For the text-containing cell, return its midpoint in [X, Y] coordinate format. 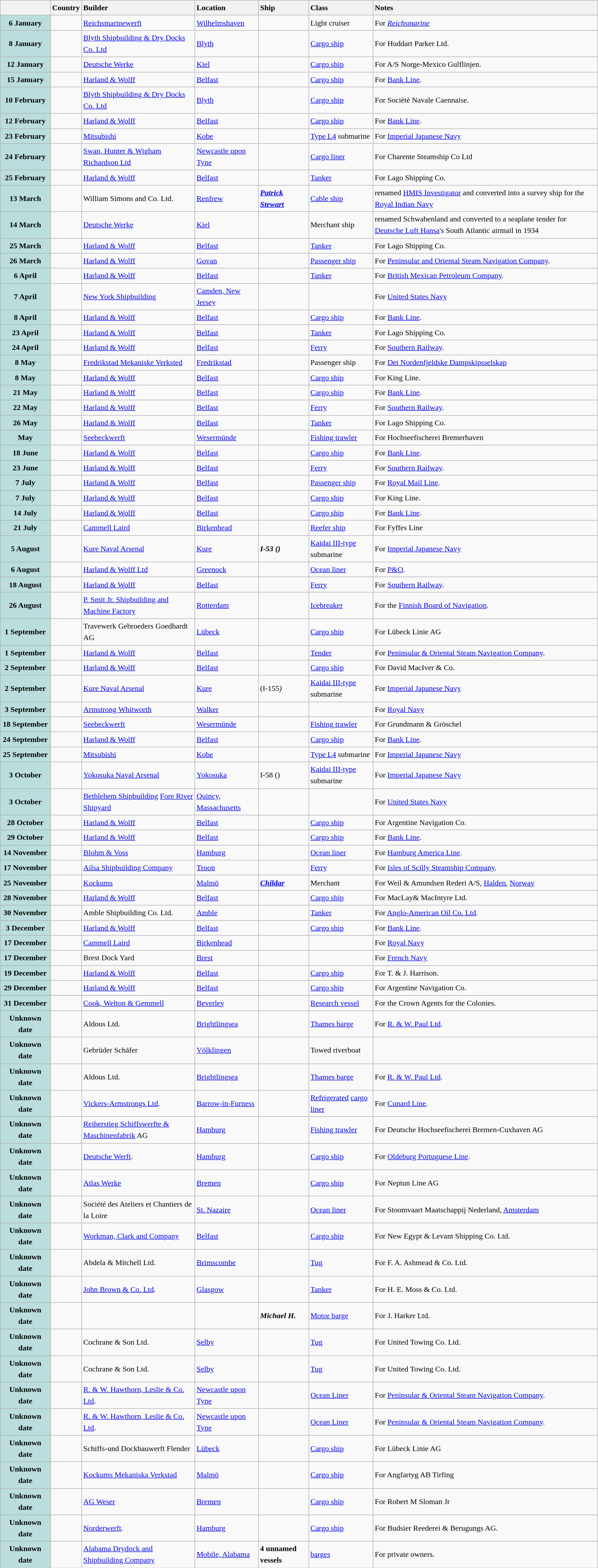
18 August [26, 585]
6 August [26, 569]
Light cruiser [341, 23]
Michael H. [284, 1316]
Barrow-in-Furness [227, 1104]
Ship [284, 8]
Cargo liner [341, 157]
For British Mexican Petroleum Company. [486, 276]
For Cunard Line. [486, 1104]
Research vessel [341, 1003]
18 June [26, 452]
12 January [26, 65]
Norderwerft. [138, 1528]
Merchant [341, 883]
For Huddart Parker Ltd. [486, 43]
Icebreaker [341, 605]
For the Finnish Board of Navigation. [486, 605]
26 March [26, 261]
Yokosuka [227, 775]
P. Smit Jr. Shipbuilding and Machine Factory [138, 605]
John Brown & Co. Ltd. [138, 1289]
Patrick Stewart [284, 198]
For Budsier Reederei & Berugungs AG. [486, 1528]
For J. Harker Ltd. [486, 1316]
Société des Ateliers et Chantiers de la Loire [138, 1210]
22 May [26, 408]
Atlas Werke [138, 1183]
renamed HMIS Investigator and converted into a survey ship for the Royal Indian Navy [486, 198]
St. Nazaire [227, 1210]
Rotterdam [227, 605]
24 February [26, 157]
Gebrüder Schäfer [138, 1050]
For Peninsular and Oriental Steam Navigation Company. [486, 261]
For T. & J. Harrison. [486, 973]
Troon [227, 868]
7 April [26, 297]
3 September [26, 709]
Greenock [227, 569]
For Hochseefischerei Bremerhaven [486, 438]
Swan, Hunter & Wigham Richardson Ltd [138, 157]
Armstrong Whitworth [138, 709]
Schiffs-und Dockbauwerft Flender [138, 1448]
Mobile, Alabama [227, 1555]
Brest [227, 958]
Ailsa Shipbuilding Company [138, 868]
Refrigerated cargo liner [341, 1104]
24 September [26, 739]
Quincy, Massachusetts [227, 802]
17 November [26, 868]
8 April [26, 318]
Fredrikstad Mekaniske Verksted [138, 362]
Amble [227, 913]
Brest Dock Yard [138, 958]
For F. A. Ashmead & Co. Ltd. [486, 1263]
30 November [26, 913]
14 November [26, 853]
Govan [227, 261]
Renfrew [227, 198]
Fredrikstad [227, 362]
For Weil & Amundsen Rederi A/S, Halden, Norway [486, 883]
Cook, Welton & Gemmell [138, 1003]
Blohm & Voss [138, 853]
For Oldeburg Portuguese Line. [486, 1157]
For the Crown Agents for the Colonies. [486, 1003]
Notes [486, 8]
For Neptun Line AG [486, 1183]
21 May [26, 392]
29 October [26, 838]
28 October [26, 823]
I-53 () [284, 549]
8 January [26, 43]
3 December [26, 928]
23 April [26, 332]
(I-155) [284, 688]
31 December [26, 1003]
6 January [26, 23]
Alabama Drydock and Shipbuilding Company [138, 1555]
For Stoomvaart Maatschappij Nederland, Amsterdam [486, 1210]
25 November [26, 883]
For Royal Mail Line. [486, 483]
Childar [284, 883]
For Robert M Sloman Jr [486, 1502]
14 July [26, 513]
For private owners. [486, 1555]
Abdela & Mitchell Ltd. [138, 1263]
26 May [26, 422]
4 unnamed vessels [284, 1555]
For H. E. Moss & Co. Ltd. [486, 1289]
26 August [26, 605]
New York Shipbuilding [138, 297]
For Reichsmarine [486, 23]
Class [341, 8]
Amble Shipbuilding Co. Ltd. [138, 913]
Deutsche Werft. [138, 1157]
Builder [138, 8]
5 August [26, 549]
6 April [26, 276]
23 February [26, 136]
Walker [227, 709]
Motor barge [341, 1316]
For Hamburg America Line. [486, 853]
For Sociètè Navale Caennaise. [486, 100]
Country [66, 8]
renamed Schwabenland and converted to a seaplane tender for Deutsche Luft Hansa's South Atlantic airmail in 1934 [486, 225]
Reichsmarinewerft [138, 23]
William Simons and Co. Ltd. [138, 198]
For New Egypt & Levant Shipping Co. Ltd. [486, 1236]
Yokosuka Naval Arsenal [138, 775]
Cable ship [341, 198]
Merchant ship [341, 225]
25 September [26, 754]
For P&O. [486, 569]
AG Weser [138, 1502]
24 April [26, 348]
I-58 () [284, 775]
Reiherstieg Schiffswerfte & Maschinenfabrik AG [138, 1130]
25 February [26, 178]
Workman, Clark and Company [138, 1236]
Brimscombe [227, 1263]
For Grundmann & Gröschel [486, 724]
23 June [26, 468]
For Det Nordenfjeldske Dampskipsselskap [486, 362]
Völklingen [227, 1050]
19 December [26, 973]
15 January [26, 79]
For David MacIver & Co. [486, 668]
Travewerk Gebroeders Goedhardt AG [138, 632]
For Charente Steamship Co Ltd [486, 157]
For Fyffes Line [486, 528]
14 March [26, 225]
May [26, 438]
Beverley [227, 1003]
28 November [26, 898]
10 February [26, 100]
For Isles of Scilly Steamship Company. [486, 868]
For Anglo-American Oil Co. Ltd. [486, 913]
Camden, New Jersey [227, 297]
29 December [26, 988]
Glasgow [227, 1289]
21 July [26, 528]
Bethlehem Shipbuilding Fore River Shipyard [138, 802]
12 February [26, 121]
For A/S Norge-Mexico Gulflinjen. [486, 65]
Harland & Wolff Ltd [138, 569]
For MacLay& MacIntyre Ltd. [486, 898]
Tender [341, 653]
Wilhelmshaven [227, 23]
For Angfartyg AB Tirfing [486, 1475]
Reefer ship [341, 528]
barges [341, 1555]
Location [227, 8]
For Deutsche Hochseefischerei Bremen-Cuxhaven AG [486, 1130]
13 March [26, 198]
Kockums Mekaniska Verkstad [138, 1475]
Kockums [138, 883]
25 March [26, 246]
Towed riverboat [341, 1050]
Vickers-Armstrongs Ltd. [138, 1104]
For French Navy [486, 958]
18 September [26, 724]
